Find where the given text appears and provide that cell's center as (X, Y) coordinate. 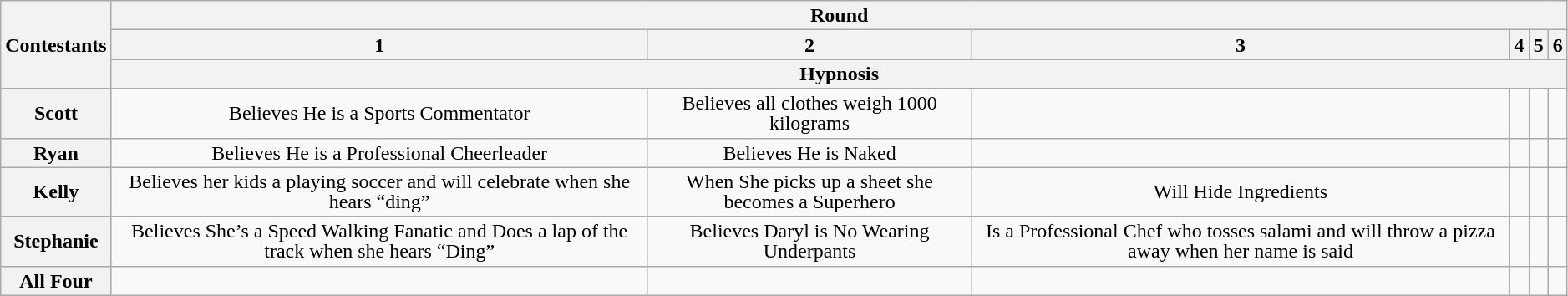
All Four (56, 281)
Believes He is a Sports Commentator (379, 114)
Stephanie (56, 241)
Contestants (56, 45)
Believes Daryl is No Wearing Underpants (809, 241)
Ryan (56, 152)
Will Hide Ingredients (1241, 192)
When She picks up a sheet she becomes a Superhero (809, 192)
Scott (56, 114)
Hypnosis (839, 74)
Believes her kids a playing soccer and will celebrate when she hears “ding” (379, 192)
6 (1557, 45)
1 (379, 45)
5 (1539, 45)
Round (839, 15)
Believes He is a Professional Cheerleader (379, 152)
4 (1519, 45)
Believes She’s a Speed Walking Fanatic and Does a lap of the track when she hears “Ding” (379, 241)
Believes He is Naked (809, 152)
2 (809, 45)
Is a Professional Chef who tosses salami and will throw a pizza away when her name is said (1241, 241)
Kelly (56, 192)
Believes all clothes weigh 1000 kilograms (809, 114)
3 (1241, 45)
